Extract the [x, y] coordinate from the center of the cell holding the provided text.  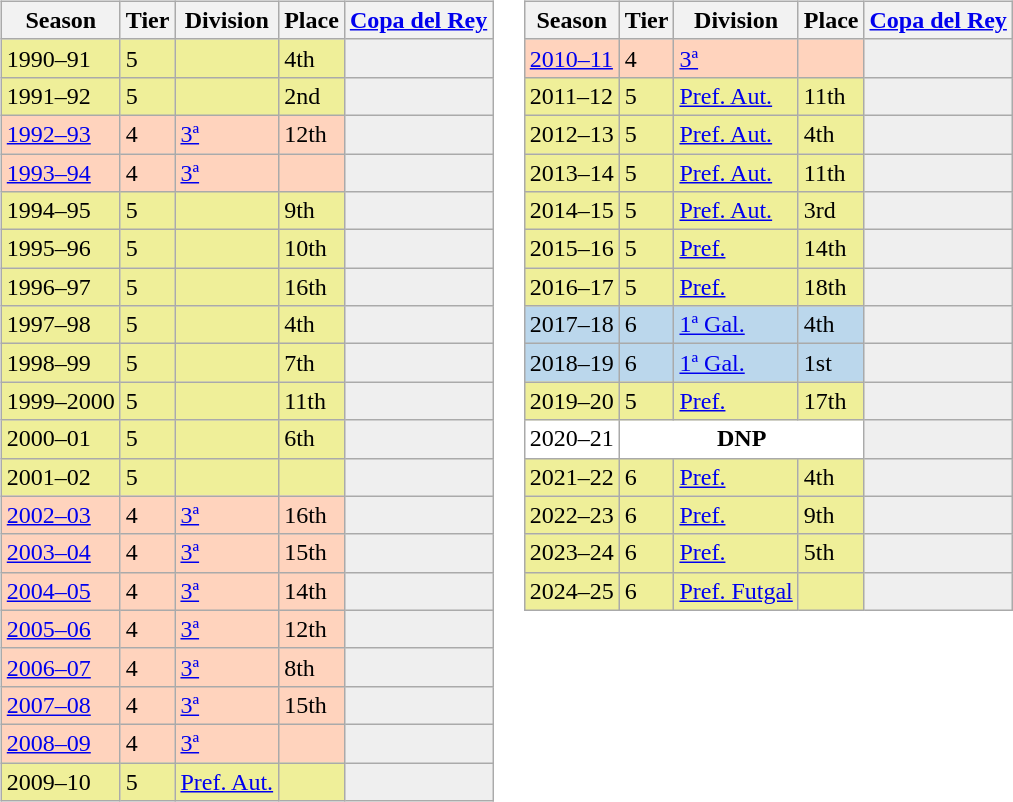
2013–14 [572, 173]
5th [831, 553]
7th [312, 363]
17th [831, 401]
2010–11 [572, 58]
2015–16 [572, 249]
1993–94 [60, 173]
1997–98 [60, 325]
1996–97 [60, 287]
2001–02 [60, 477]
2nd [312, 96]
1991–92 [60, 96]
2020–21 [572, 439]
DNP [742, 439]
Pref. Futgal [736, 591]
1998–99 [60, 363]
2023–24 [572, 553]
1992–93 [60, 134]
2007–08 [60, 705]
2016–17 [572, 287]
18th [831, 287]
2014–15 [572, 211]
2005–06 [60, 629]
8th [312, 667]
2022–23 [572, 515]
2002–03 [60, 515]
3rd [831, 211]
1995–96 [60, 249]
2018–19 [572, 363]
2011–12 [572, 96]
1994–95 [60, 211]
10th [312, 249]
2004–05 [60, 591]
2021–22 [572, 477]
1990–91 [60, 58]
2017–18 [572, 325]
2003–04 [60, 553]
2012–13 [572, 134]
6th [312, 439]
2019–20 [572, 401]
2024–25 [572, 591]
2008–09 [60, 743]
2009–10 [60, 781]
1st [831, 363]
2000–01 [60, 439]
1999–2000 [60, 401]
2006–07 [60, 667]
